Pinpoint the cell where the given text exists, returning its [X, Y] midpoint coordinate. 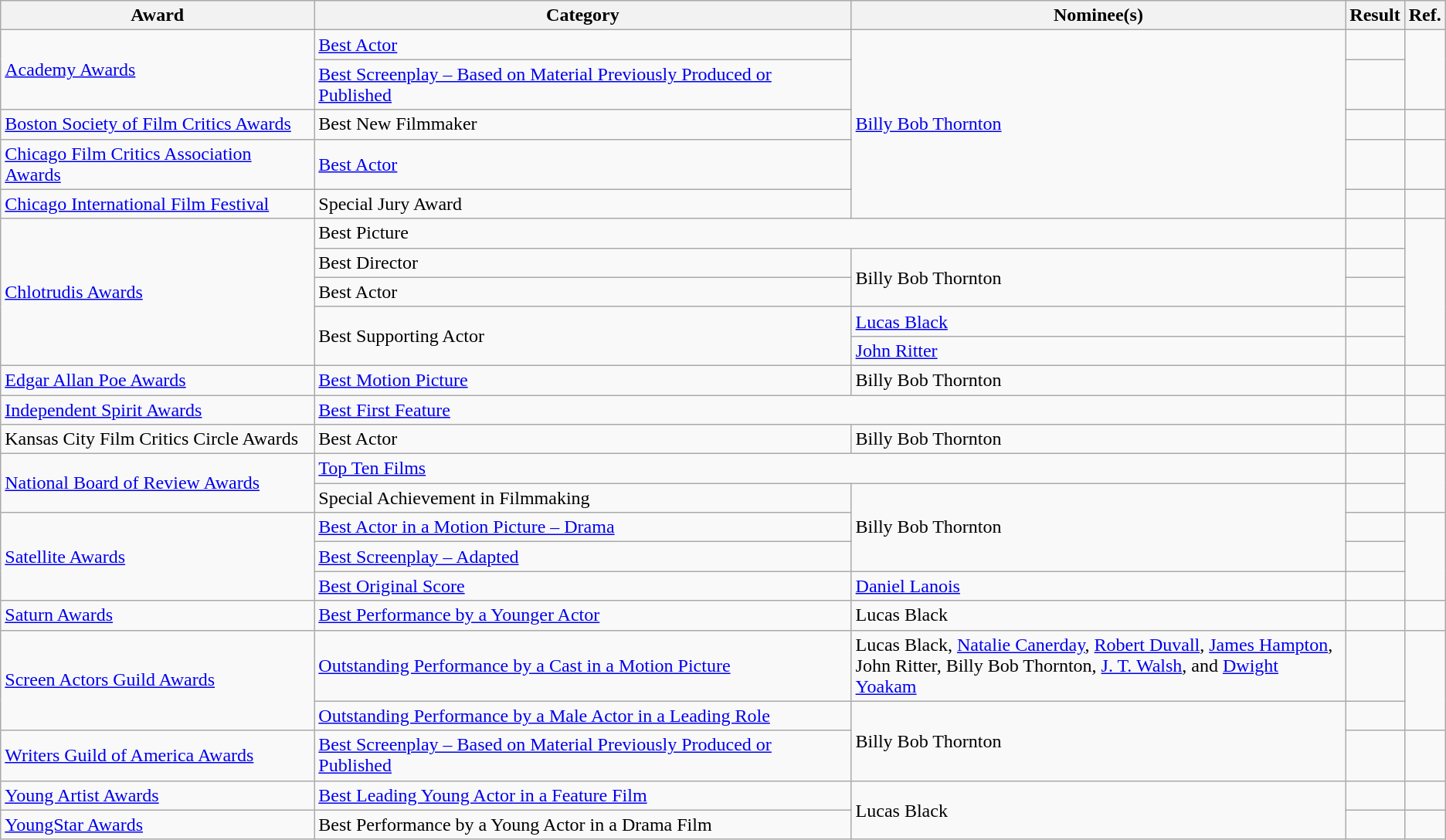
Best First Feature [830, 410]
Top Ten Films [830, 469]
Outstanding Performance by a Cast in a Motion Picture [582, 666]
Result [1375, 15]
Academy Awards [158, 69]
National Board of Review Awards [158, 483]
YoungStar Awards [158, 825]
Lucas Black, Natalie Canerday, Robert Duvall, James Hampton, John Ritter, Billy Bob Thornton, J. T. Walsh, and Dwight Yoakam [1098, 666]
Screen Actors Guild Awards [158, 680]
Young Artist Awards [158, 795]
Boston Society of Film Critics Awards [158, 124]
Best Motion Picture [582, 380]
Chlotrudis Awards [158, 292]
Special Achievement in Filmmaking [582, 498]
John Ritter [1098, 351]
Chicago International Film Festival [158, 204]
Independent Spirit Awards [158, 410]
Saturn Awards [158, 615]
Best Leading Young Actor in a Feature Film [582, 795]
Edgar Allan Poe Awards [158, 380]
Best Picture [830, 233]
Writers Guild of America Awards [158, 755]
Chicago Film Critics Association Awards [158, 164]
Best Screenplay – Adapted [582, 557]
Nominee(s) [1098, 15]
Award [158, 15]
Category [582, 15]
Satellite Awards [158, 557]
Best Director [582, 262]
Best Actor in a Motion Picture – Drama [582, 527]
Best New Filmmaker [582, 124]
Best Original Score [582, 586]
Best Supporting Actor [582, 336]
Ref. [1424, 15]
Best Performance by a Younger Actor [582, 615]
Kansas City Film Critics Circle Awards [158, 439]
Daniel Lanois [1098, 586]
Outstanding Performance by a Male Actor in a Leading Role [582, 716]
Special Jury Award [582, 204]
Best Performance by a Young Actor in a Drama Film [582, 825]
